Output the [X, Y] coordinate of the center of the cell containing the given text.  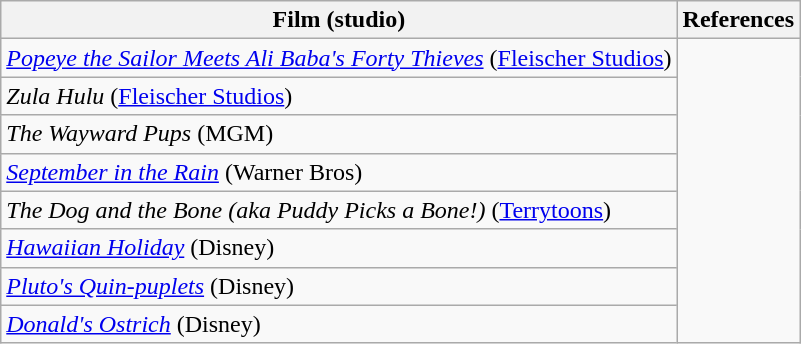
The Dog and the Bone (aka Puddy Picks a Bone!) (Terrytoons) [339, 210]
Donald's Ostrich (Disney) [339, 324]
Hawaiian Holiday (Disney) [339, 248]
September in the Rain (Warner Bros) [339, 172]
Pluto's Quin-puplets (Disney) [339, 286]
The Wayward Pups (MGM) [339, 134]
Popeye the Sailor Meets Ali Baba's Forty Thieves (Fleischer Studios) [339, 58]
Zula Hulu (Fleischer Studios) [339, 96]
References [738, 20]
Film (studio) [339, 20]
